Search for the cell housing the specified text and yield its (X, Y) center coordinate. 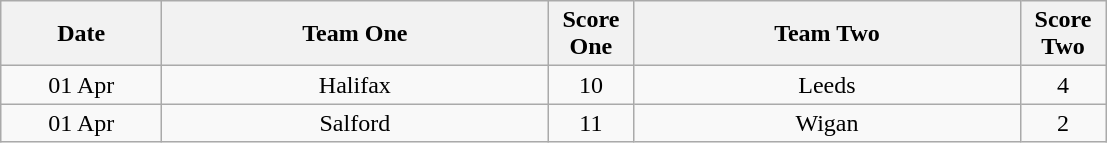
Wigan (827, 123)
Halifax (355, 85)
10 (591, 85)
11 (591, 123)
Team One (355, 34)
4 (1063, 85)
Team Two (827, 34)
Salford (355, 123)
Leeds (827, 85)
Score One (591, 34)
Date (82, 34)
Score Two (1063, 34)
2 (1063, 123)
